From the cell containing the given text, extract its center point as [X, Y] coordinate. 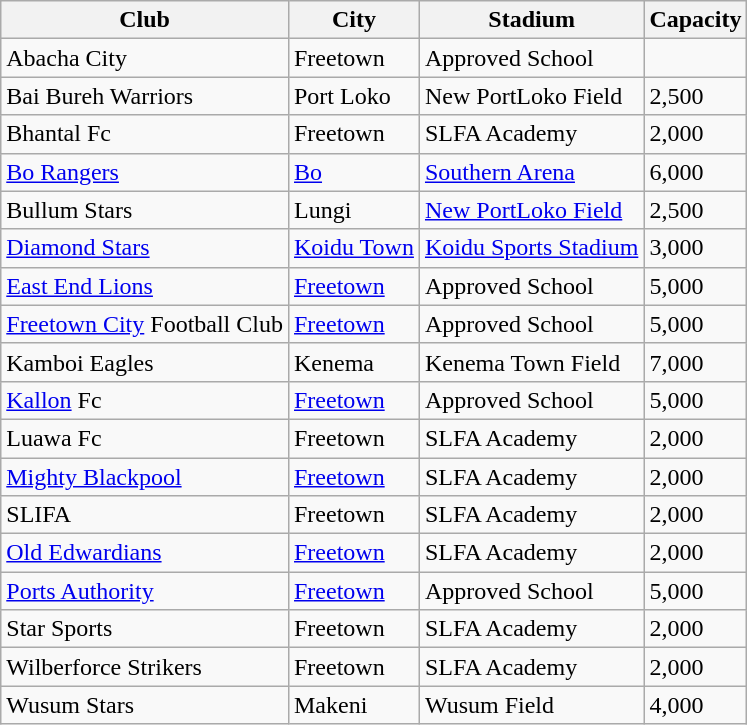
Bhantal Fc [145, 134]
Star Sports [145, 629]
Stadium [531, 20]
7,000 [696, 362]
Kallon Fc [145, 400]
4,000 [696, 705]
Wusum Field [531, 705]
Freetown City Football Club [145, 324]
City [354, 20]
Old Edwardians [145, 553]
Makeni [354, 705]
Ports Authority [145, 591]
Diamond Stars [145, 248]
East End Lions [145, 286]
Wusum Stars [145, 705]
SLIFA [145, 515]
Wilberforce Strikers [145, 667]
Koidu Sports Stadium [531, 248]
Bo Rangers [145, 172]
Luawa Fc [145, 438]
Abacha City [145, 58]
Kenema Town Field [531, 362]
Port Loko [354, 96]
Kamboi Eagles [145, 362]
Kenema [354, 362]
Koidu Town [354, 248]
Bullum Stars [145, 210]
Club [145, 20]
Mighty Blackpool [145, 477]
Lungi [354, 210]
6,000 [696, 172]
Bo [354, 172]
Capacity [696, 20]
3,000 [696, 248]
Bai Bureh Warriors [145, 96]
Southern Arena [531, 172]
